Return [X, Y] of the center of cell containing provided text 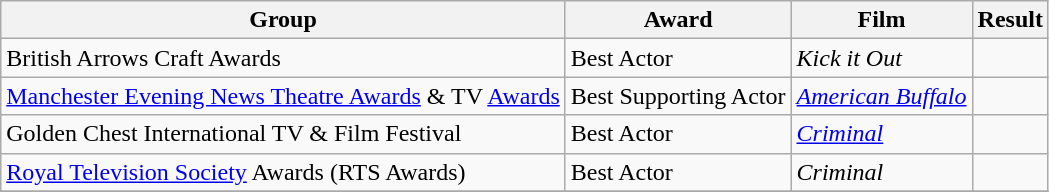
Film [882, 20]
Award [678, 20]
Group [284, 20]
American Buffalo [882, 96]
British Arrows Craft Awards [284, 58]
Best Supporting Actor [678, 96]
Royal Television Society Awards (RTS Awards) [284, 172]
Golden Chest International TV & Film Festival [284, 134]
Kick it Out [882, 58]
Manchester Evening News Theatre Awards & TV Awards [284, 96]
Result [1010, 20]
